Find where the given text appears and provide that cell's center as [X, Y] coordinate. 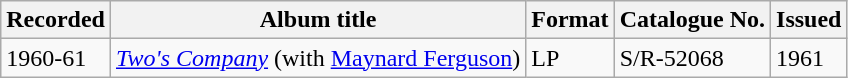
1960-61 [56, 58]
Two's Company (with Maynard Ferguson) [318, 58]
S/R-52068 [692, 58]
Catalogue No. [692, 20]
Recorded [56, 20]
Format [570, 20]
Issued [809, 20]
LP [570, 58]
1961 [809, 58]
Album title [318, 20]
